Find where the given text appears and provide that cell's center as (x, y) coordinate. 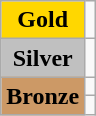
Gold (43, 20)
Bronze (43, 96)
Silver (43, 58)
